Search for the cell housing the specified text and yield its (X, Y) center coordinate. 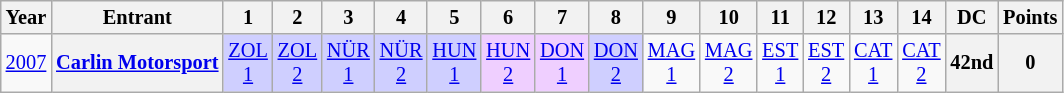
4 (402, 17)
5 (454, 17)
14 (921, 17)
1 (248, 17)
EST2 (826, 63)
HUN2 (508, 63)
Carlin Motorsport (137, 63)
ZOL1 (248, 63)
42nd (972, 63)
NÜR1 (348, 63)
12 (826, 17)
CAT1 (873, 63)
NÜR2 (402, 63)
6 (508, 17)
Entrant (137, 17)
MAG1 (672, 63)
2 (298, 17)
ZOL2 (298, 63)
CAT2 (921, 63)
MAG2 (728, 63)
Year (26, 17)
9 (672, 17)
8 (616, 17)
10 (728, 17)
Points (1030, 17)
3 (348, 17)
DC (972, 17)
11 (780, 17)
7 (562, 17)
DON1 (562, 63)
0 (1030, 63)
EST1 (780, 63)
13 (873, 17)
HUN1 (454, 63)
DON2 (616, 63)
2007 (26, 63)
